Provide the [x, y] coordinate of the cell's center where the given text is located.  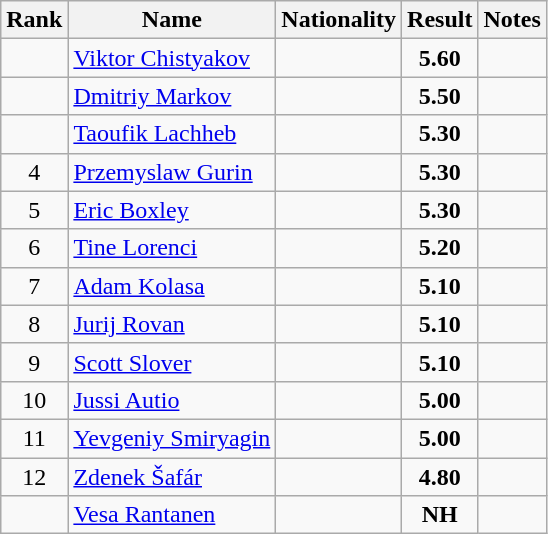
7 [34, 286]
Name [172, 20]
Nationality [339, 20]
8 [34, 324]
Jussi Autio [172, 400]
Dmitriy Markov [172, 96]
Result [440, 20]
9 [34, 362]
5.60 [440, 58]
6 [34, 248]
5.50 [440, 96]
4 [34, 172]
5 [34, 210]
Yevgeniy Smiryagin [172, 438]
NH [440, 515]
5.20 [440, 248]
Rank [34, 20]
10 [34, 400]
12 [34, 477]
4.80 [440, 477]
Eric Boxley [172, 210]
Adam Kolasa [172, 286]
Taoufik Lachheb [172, 134]
Zdenek Šafár [172, 477]
Przemyslaw Gurin [172, 172]
Jurij Rovan [172, 324]
Scott Slover [172, 362]
Vesa Rantanen [172, 515]
11 [34, 438]
Tine Lorenci [172, 248]
Viktor Chistyakov [172, 58]
Notes [512, 20]
